Scan for the cell matching the given text and deliver its (x, y) coordinate at center. 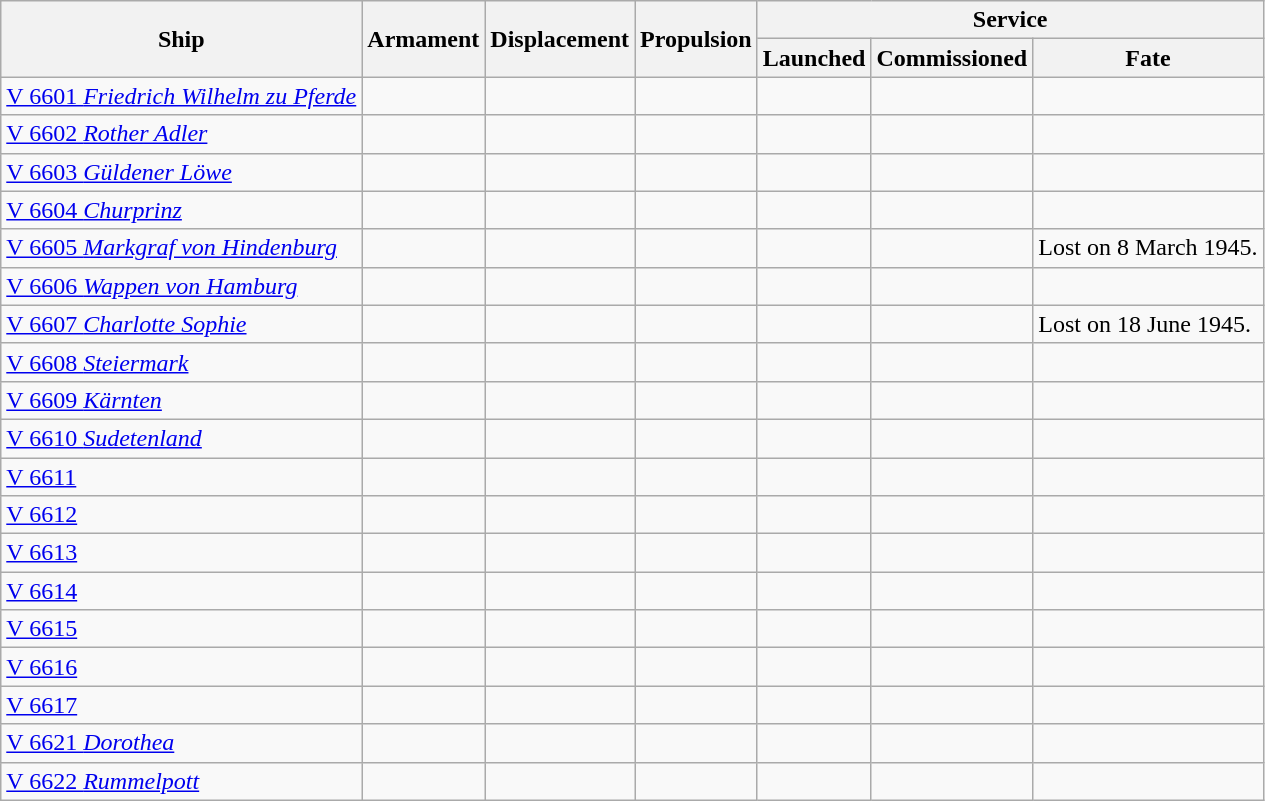
Launched (814, 58)
V 6611 (182, 477)
Ship (182, 39)
V 6604 Churprinz (182, 210)
Fate (1148, 58)
V 6607 Charlotte Sophie (182, 324)
V 6601 Friedrich Wilhelm zu Pferde (182, 96)
Propulsion (696, 39)
Armament (424, 39)
V 6613 (182, 553)
Commissioned (952, 58)
V 6602 Rother Adler (182, 134)
V 6612 (182, 515)
V 6603 Güldener Löwe (182, 172)
V 6609 Kärnten (182, 400)
V 6608 Steiermark (182, 362)
V 6617 (182, 705)
Lost on 18 June 1945. (1148, 324)
V 6616 (182, 667)
V 6621 Dorothea (182, 743)
Lost on 8 March 1945. (1148, 248)
V 6622 Rummelpott (182, 781)
V 6615 (182, 629)
Service (1010, 20)
Displacement (560, 39)
V 6614 (182, 591)
V 6606 Wappen von Hamburg (182, 286)
V 6605 Markgraf von Hindenburg (182, 248)
V 6610 Sudetenland (182, 438)
